Search for the cell housing the specified text and yield its (X, Y) center coordinate. 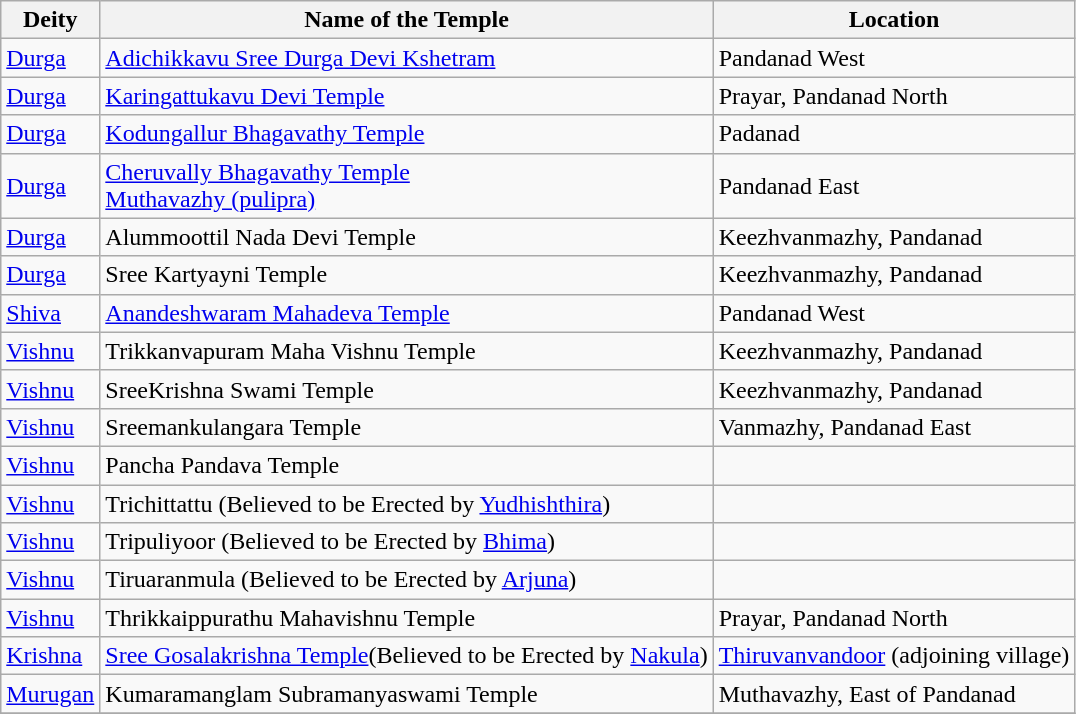
Kumaramanglam Subramanyaswami Temple (406, 694)
Muthavazhy, East of Pandanad (894, 694)
SreeKrishna Swami Temple (406, 389)
Cheruvally Bhagavathy TempleMuthavazhy (pulipra) (406, 186)
Name of the Temple (406, 20)
Location (894, 20)
Sreemankulangara Temple (406, 427)
Kodungallur Bhagavathy Temple (406, 134)
Trikkanvapuram Maha Vishnu Temple (406, 351)
Thiruvanvandoor (adjoining village) (894, 656)
Padanad (894, 134)
Sree Gosalakrishna Temple(Believed to be Erected by Nakula) (406, 656)
Murugan (50, 694)
Pandanad East (894, 186)
Krishna (50, 656)
Sree Kartyayni Temple (406, 275)
Thrikkaippurathu Mahavishnu Temple (406, 618)
Trichittattu (Believed to be Erected by Yudhishthira) (406, 503)
Adichikkavu Sree Durga Devi Kshetram (406, 58)
Tiruaranmula (Believed to be Erected by Arjuna) (406, 580)
Pancha Pandava Temple (406, 465)
Shiva (50, 313)
Deity (50, 20)
Anandeshwaram Mahadeva Temple (406, 313)
Vanmazhy, Pandanad East (894, 427)
Karingattukavu Devi Temple (406, 96)
Tripuliyoor (Believed to be Erected by Bhima) (406, 542)
Alummoottil Nada Devi Temple (406, 237)
